Capture the cell that displays the provided text and extract its [x, y] central coordinate. 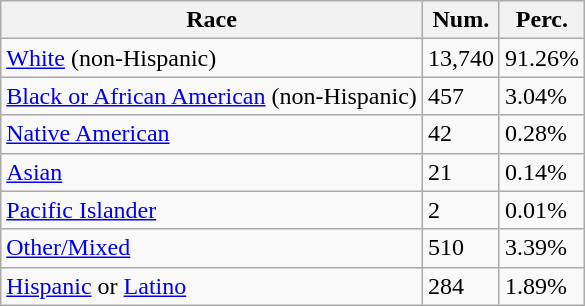
13,740 [460, 58]
Perc. [542, 20]
21 [460, 172]
457 [460, 96]
284 [460, 286]
Native American [212, 134]
Black or African American (non-Hispanic) [212, 96]
White (non-Hispanic) [212, 58]
0.01% [542, 210]
Hispanic or Latino [212, 286]
Other/Mixed [212, 248]
Race [212, 20]
2 [460, 210]
0.14% [542, 172]
91.26% [542, 58]
0.28% [542, 134]
Num. [460, 20]
Asian [212, 172]
510 [460, 248]
1.89% [542, 286]
3.04% [542, 96]
Pacific Islander [212, 210]
42 [460, 134]
3.39% [542, 248]
